Search for the cell housing the specified text and yield its (x, y) center coordinate. 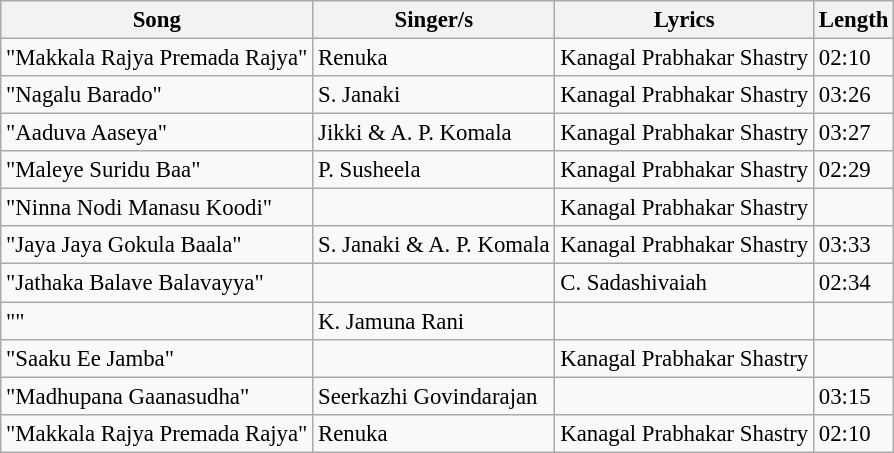
S. Janaki (434, 95)
Lyrics (684, 20)
Jikki & A. P. Komala (434, 133)
03:26 (854, 95)
"Jathaka Balave Balavayya" (157, 283)
"Nagalu Barado" (157, 95)
C. Sadashivaiah (684, 283)
P. Susheela (434, 170)
03:33 (854, 245)
"" (157, 321)
Song (157, 20)
Length (854, 20)
Seerkazhi Govindarajan (434, 396)
"Maleye Suridu Baa" (157, 170)
K. Jamuna Rani (434, 321)
Singer/s (434, 20)
S. Janaki & A. P. Komala (434, 245)
02:34 (854, 283)
02:29 (854, 170)
03:27 (854, 133)
"Ninna Nodi Manasu Koodi" (157, 208)
03:15 (854, 396)
"Jaya Jaya Gokula Baala" (157, 245)
"Aaduva Aaseya" (157, 133)
"Madhupana Gaanasudha" (157, 396)
"Saaku Ee Jamba" (157, 358)
